Output the (X, Y) coordinate of the center of the cell containing the given text.  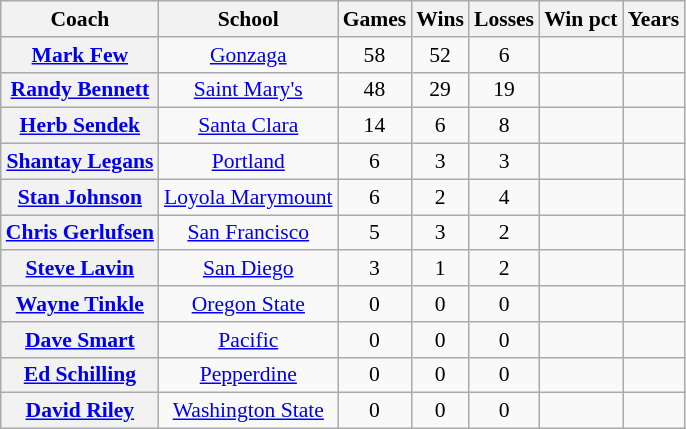
Win pct (581, 19)
Santa Clara (248, 126)
Years (654, 19)
14 (375, 126)
Stan Johnson (80, 197)
29 (440, 90)
Portland (248, 162)
Games (375, 19)
David Riley (80, 411)
Wayne Tinkle (80, 304)
48 (375, 90)
Oregon State (248, 304)
Loyola Marymount (248, 197)
San Francisco (248, 233)
5 (375, 233)
1 (440, 269)
Losses (504, 19)
Chris Gerlufsen (80, 233)
Randy Bennett (80, 90)
School (248, 19)
Ed Schilling (80, 375)
Mark Few (80, 55)
Gonzaga (248, 55)
Coach (80, 19)
Steve Lavin (80, 269)
52 (440, 55)
Pepperdine (248, 375)
Pacific (248, 340)
Shantay Legans (80, 162)
Wins (440, 19)
Dave Smart (80, 340)
4 (504, 197)
58 (375, 55)
Saint Mary's (248, 90)
8 (504, 126)
San Diego (248, 269)
Washington State (248, 411)
19 (504, 90)
Herb Sendek (80, 126)
